Locate the cell with the specified text and output its (x, y) center coordinate. 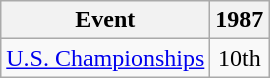
10th (240, 58)
Event (106, 20)
U.S. Championships (106, 58)
1987 (240, 20)
